Return [X, Y] of the center of cell containing provided text 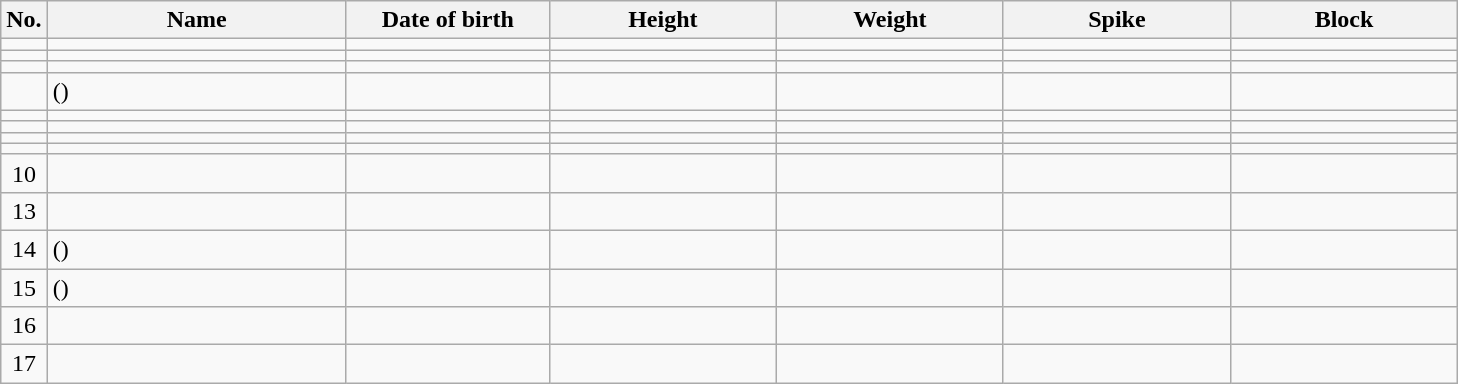
10 [24, 173]
No. [24, 20]
13 [24, 211]
14 [24, 249]
16 [24, 326]
17 [24, 364]
Name [196, 20]
Block [1344, 20]
Weight [890, 20]
15 [24, 287]
Spike [1116, 20]
Height [662, 20]
Date of birth [448, 20]
